Identify which cell holds the provided text, then report its (X, Y) central coordinate. 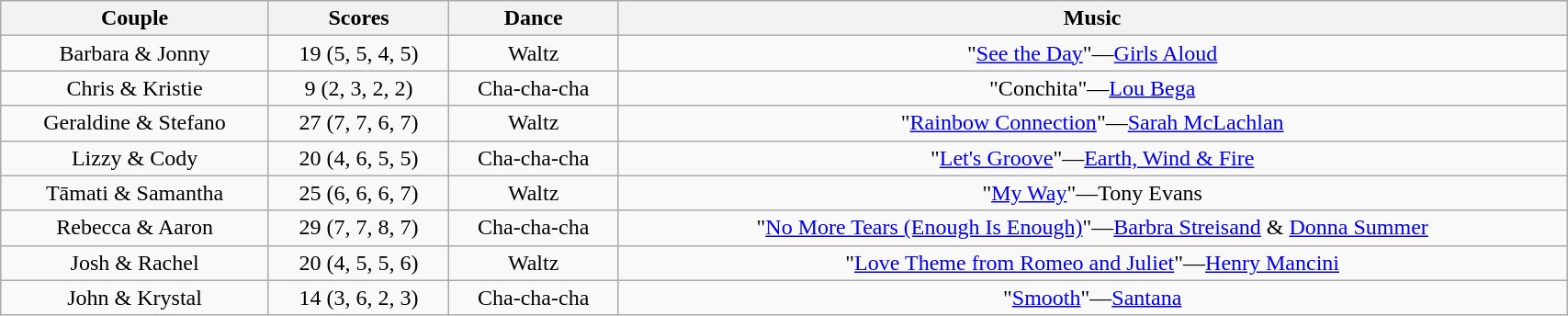
"No More Tears (Enough Is Enough)"—Barbra Streisand & Donna Summer (1093, 228)
Josh & Rachel (135, 263)
20 (4, 6, 5, 5) (358, 158)
Scores (358, 18)
Rebecca & Aaron (135, 228)
John & Krystal (135, 298)
14 (3, 6, 2, 3) (358, 298)
Geraldine & Stefano (135, 123)
25 (6, 6, 6, 7) (358, 193)
Couple (135, 18)
Music (1093, 18)
"Let's Groove"—Earth, Wind & Fire (1093, 158)
"See the Day"—Girls Aloud (1093, 53)
29 (7, 7, 8, 7) (358, 228)
"My Way"—Tony Evans (1093, 193)
9 (2, 3, 2, 2) (358, 88)
Tāmati & Samantha (135, 193)
Lizzy & Cody (135, 158)
27 (7, 7, 6, 7) (358, 123)
Chris & Kristie (135, 88)
"Love Theme from Romeo and Juliet"—Henry Mancini (1093, 263)
"Rainbow Connection"—Sarah McLachlan (1093, 123)
19 (5, 5, 4, 5) (358, 53)
Dance (534, 18)
"Smooth"—Santana (1093, 298)
20 (4, 5, 5, 6) (358, 263)
Barbara & Jonny (135, 53)
"Conchita"—Lou Bega (1093, 88)
